Capture the cell that displays the provided text and extract its (x, y) central coordinate. 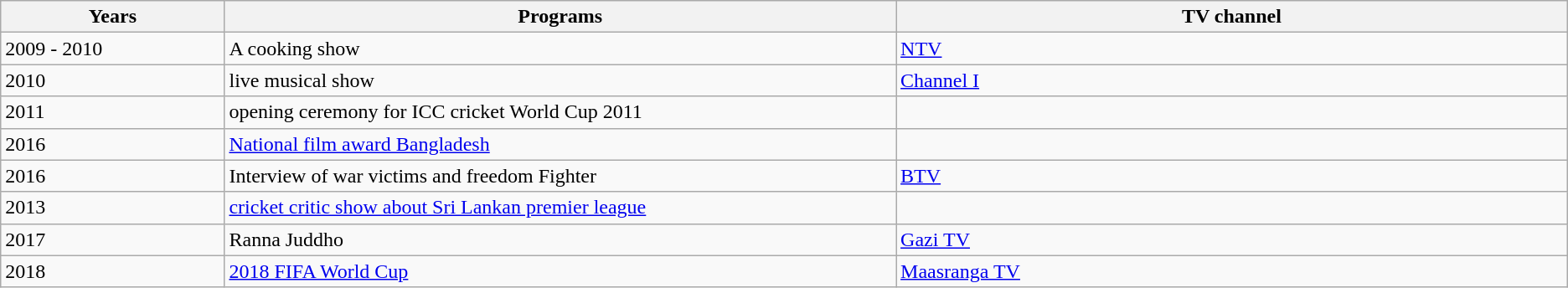
2018 (112, 271)
BTV (1232, 176)
live musical show (560, 80)
2010 (112, 80)
A cooking show (560, 49)
cricket critic show about Sri Lankan premier league (560, 208)
2009 - 2010 (112, 49)
Interview of war victims and freedom Fighter (560, 176)
2013 (112, 208)
opening ceremony for ICC cricket World Cup 2011 (560, 112)
Programs (560, 17)
Gazi TV (1232, 239)
2018 FIFA World Cup (560, 271)
Ranna Juddho (560, 239)
2011 (112, 112)
Maasranga TV (1232, 271)
Years (112, 17)
NTV (1232, 49)
National film award Bangladesh (560, 144)
TV channel (1232, 17)
2017 (112, 239)
Channel I (1232, 80)
